Identify which cell holds the provided text, then report its (X, Y) central coordinate. 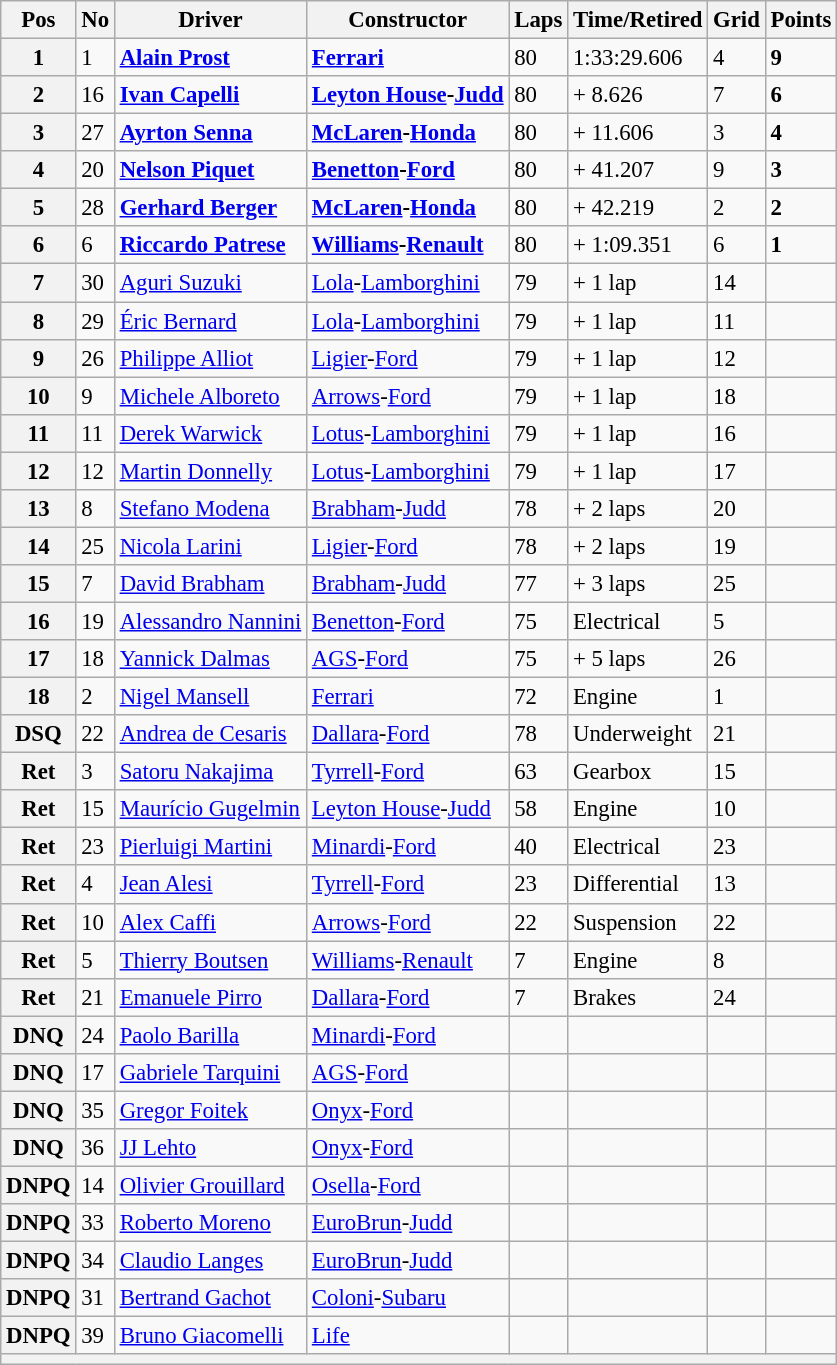
Life (408, 1336)
Ivan Capelli (210, 95)
34 (95, 1261)
Pierluigi Martini (210, 847)
+ 1:09.351 (638, 245)
Bruno Giacomelli (210, 1336)
Bertrand Gachot (210, 1298)
+ 5 laps (638, 659)
72 (538, 697)
36 (95, 1148)
Alessandro Nannini (210, 621)
Michele Alboreto (210, 396)
31 (95, 1298)
Laps (538, 20)
Differential (638, 885)
Roberto Moreno (210, 1223)
+ 8.626 (638, 95)
Martin Donnelly (210, 471)
Osella-Ford (408, 1185)
Yannick Dalmas (210, 659)
Éric Bernard (210, 321)
58 (538, 809)
Nicola Larini (210, 546)
+ 11.606 (638, 133)
Time/Retired (638, 20)
Pos (38, 20)
33 (95, 1223)
77 (538, 584)
Constructor (408, 20)
Paolo Barilla (210, 1035)
Gearbox (638, 772)
39 (95, 1336)
Stefano Modena (210, 509)
DSQ (38, 734)
Jean Alesi (210, 885)
David Brabham (210, 584)
Alain Prost (210, 58)
Philippe Alliot (210, 358)
1:33:29.606 (638, 58)
Emanuele Pirro (210, 997)
27 (95, 133)
Grid (736, 20)
Ayrton Senna (210, 133)
Gerhard Berger (210, 208)
+ 3 laps (638, 584)
Derek Warwick (210, 433)
Maurício Gugelmin (210, 809)
Brakes (638, 997)
Driver (210, 20)
+ 42.219 (638, 208)
Gabriele Tarquini (210, 1073)
Riccardo Patrese (210, 245)
No (95, 20)
29 (95, 321)
Coloni-Subaru (408, 1298)
35 (95, 1110)
Nelson Piquet (210, 170)
28 (95, 208)
Points (800, 20)
Gregor Foitek (210, 1110)
Claudio Langes (210, 1261)
Thierry Boutsen (210, 960)
63 (538, 772)
Alex Caffi (210, 922)
Aguri Suzuki (210, 283)
40 (538, 847)
Nigel Mansell (210, 697)
Underweight (638, 734)
Suspension (638, 922)
30 (95, 283)
Satoru Nakajima (210, 772)
Olivier Grouillard (210, 1185)
JJ Lehto (210, 1148)
Andrea de Cesaris (210, 734)
+ 41.207 (638, 170)
